Search for the cell housing the specified text and yield its (X, Y) center coordinate. 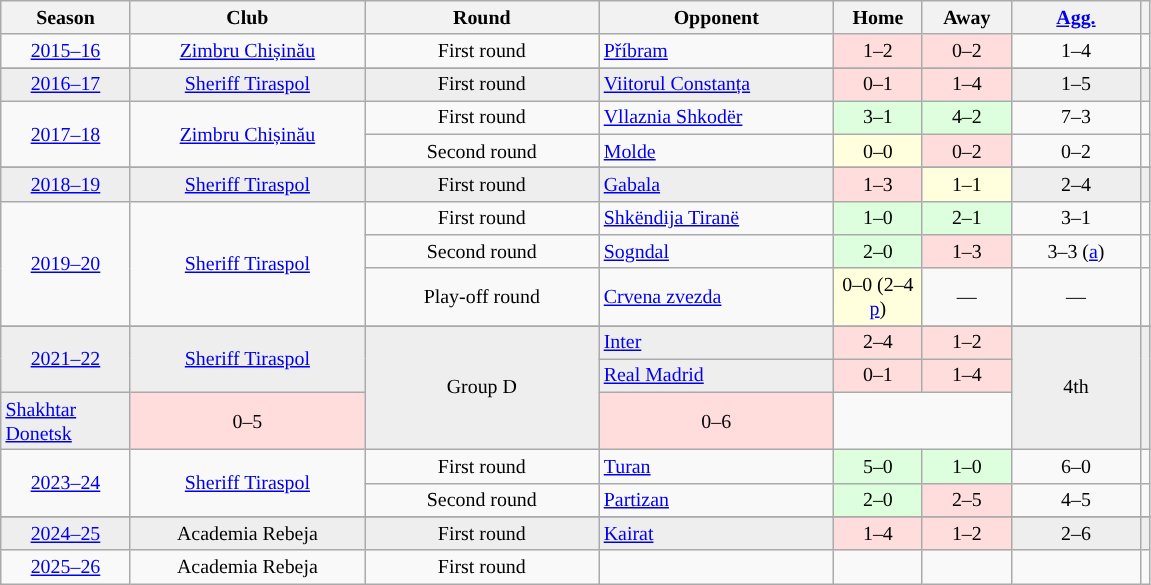
2021–22 (66, 360)
7–3 (1076, 118)
Season (66, 18)
2–1 (966, 218)
3–3 (a) (1076, 252)
Partizan (716, 500)
Opponent (716, 18)
Real Madrid (716, 376)
0–0 (2–4 p) (878, 296)
2018–19 (66, 184)
2019–20 (66, 264)
1–1 (966, 184)
Play-off round (482, 296)
1–5 (1076, 84)
Viitorul Constanța (716, 84)
Home (878, 18)
Agg. (1076, 18)
Crvena zvezda (716, 296)
0–0 (878, 152)
0–6 (716, 422)
2–6 (1076, 534)
2025–26 (66, 566)
5–0 (878, 466)
4–2 (966, 118)
2017–18 (66, 134)
2015–16 (66, 50)
Sogndal (716, 252)
Turan (716, 466)
2–5 (966, 500)
2023–24 (66, 484)
Shkëndija Tiranë (716, 218)
Kairat (716, 534)
2024–25 (66, 534)
Club (247, 18)
6–0 (1076, 466)
Round (482, 18)
4–5 (1076, 500)
Příbram (716, 50)
Group D (482, 388)
2016–17 (66, 84)
Inter (716, 342)
Molde (716, 152)
Vllaznia Shkodër (716, 118)
4th (1076, 388)
0–5 (247, 422)
Away (966, 18)
Gabala (716, 184)
Shakhtar Donetsk (66, 422)
